Search for the cell housing the specified text and yield its (x, y) center coordinate. 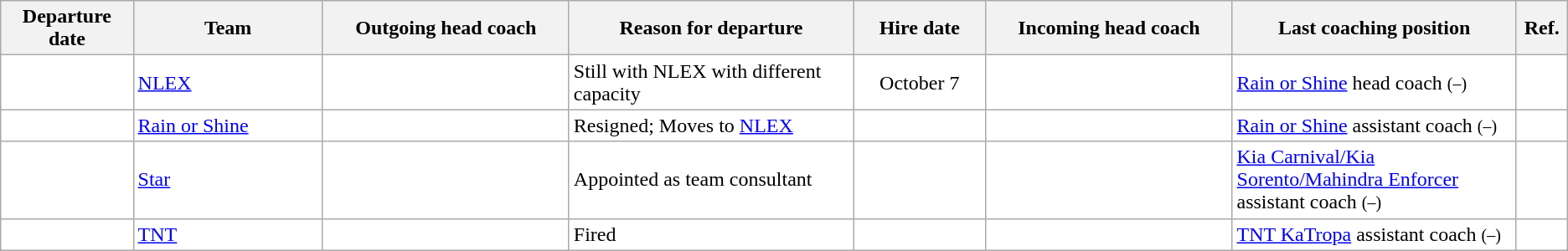
Still with NLEX with different capacity (710, 82)
Rain or Shine assistant coach (–) (1374, 125)
Incoming head coach (1109, 28)
Last coaching position (1374, 28)
NLEX (228, 82)
Departure date (67, 28)
Rain or Shine (228, 125)
Outgoing head coach (446, 28)
Reason for departure (710, 28)
Team (228, 28)
Ref. (1541, 28)
Star (228, 180)
October 7 (920, 82)
TNT (228, 234)
Appointed as team consultant (710, 180)
Rain or Shine head coach (–) (1374, 82)
Hire date (920, 28)
TNT KaTropa assistant coach (–) (1374, 234)
Resigned; Moves to NLEX (710, 125)
Kia Carnival/Kia Sorento/Mahindra Enforcer assistant coach (–) (1374, 180)
Fired (710, 234)
